Provide the (x, y) coordinate of the cell's center where the given text is located.  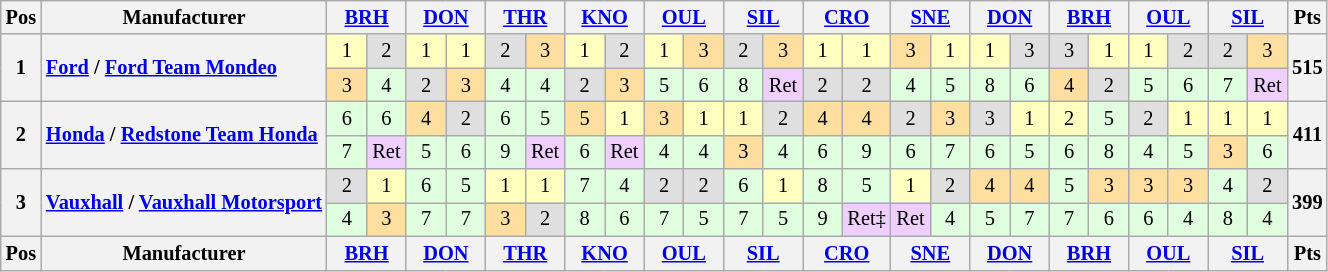
Ret‡ (866, 219)
Vauxhall / Vauxhall Motorsport (184, 202)
399 (1307, 202)
515 (1307, 68)
Honda / Redstone Team Honda (184, 134)
411 (1307, 134)
Ford / Ford Team Mondeo (184, 68)
